Scan for the cell matching the given text and deliver its [X, Y] coordinate at center. 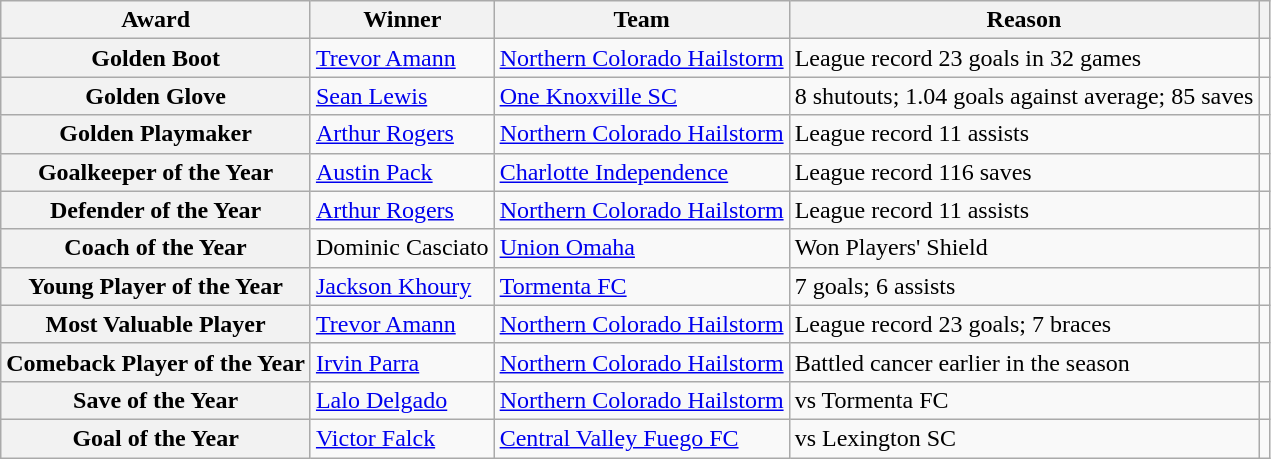
Battled cancer earlier in the season [1024, 362]
Golden Playmaker [156, 134]
7 goals; 6 assists [1024, 286]
vs Lexington SC [1024, 438]
Young Player of the Year [156, 286]
Austin Pack [402, 172]
Charlotte Independence [642, 172]
Golden Glove [156, 96]
Sean Lewis [402, 96]
Won Players' Shield [1024, 248]
League record 116 saves [1024, 172]
One Knoxville SC [642, 96]
Union Omaha [642, 248]
League record 23 goals in 32 games [1024, 58]
Goal of the Year [156, 438]
8 shutouts; 1.04 goals against average; 85 saves [1024, 96]
Dominic Casciato [402, 248]
Golden Boot [156, 58]
Save of the Year [156, 400]
League record 23 goals; 7 braces [1024, 324]
Jackson Khoury [402, 286]
Award [156, 20]
Defender of the Year [156, 210]
Central Valley Fuego FC [642, 438]
Team [642, 20]
Winner [402, 20]
Most Valuable Player [156, 324]
Victor Falck [402, 438]
vs Tormenta FC [1024, 400]
Comeback Player of the Year [156, 362]
Goalkeeper of the Year [156, 172]
Irvin Parra [402, 362]
Tormenta FC [642, 286]
Coach of the Year [156, 248]
Reason [1024, 20]
Lalo Delgado [402, 400]
